Identify which cell holds the provided text, then report its [x, y] central coordinate. 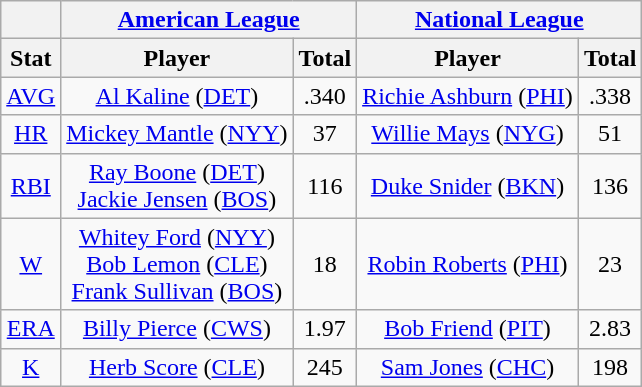
1.97 [325, 329]
American League [209, 20]
198 [610, 367]
136 [610, 186]
245 [325, 367]
Duke Snider (BKN) [468, 186]
Bob Friend (PIT) [468, 329]
2.83 [610, 329]
Ray Boone (DET)Jackie Jensen (BOS) [177, 186]
ERA [31, 329]
Mickey Mantle (NYY) [177, 134]
37 [325, 134]
K [31, 367]
Robin Roberts (PHI) [468, 264]
Herb Score (CLE) [177, 367]
51 [610, 134]
.338 [610, 96]
Richie Ashburn (PHI) [468, 96]
23 [610, 264]
Sam Jones (CHC) [468, 367]
Stat [31, 58]
W [31, 264]
Willie Mays (NYG) [468, 134]
AVG [31, 96]
RBI [31, 186]
116 [325, 186]
National League [500, 20]
Al Kaline (DET) [177, 96]
Whitey Ford (NYY)Bob Lemon (CLE)Frank Sullivan (BOS) [177, 264]
18 [325, 264]
.340 [325, 96]
Billy Pierce (CWS) [177, 329]
HR [31, 134]
